For the text-containing cell, return its midpoint in [x, y] coordinate format. 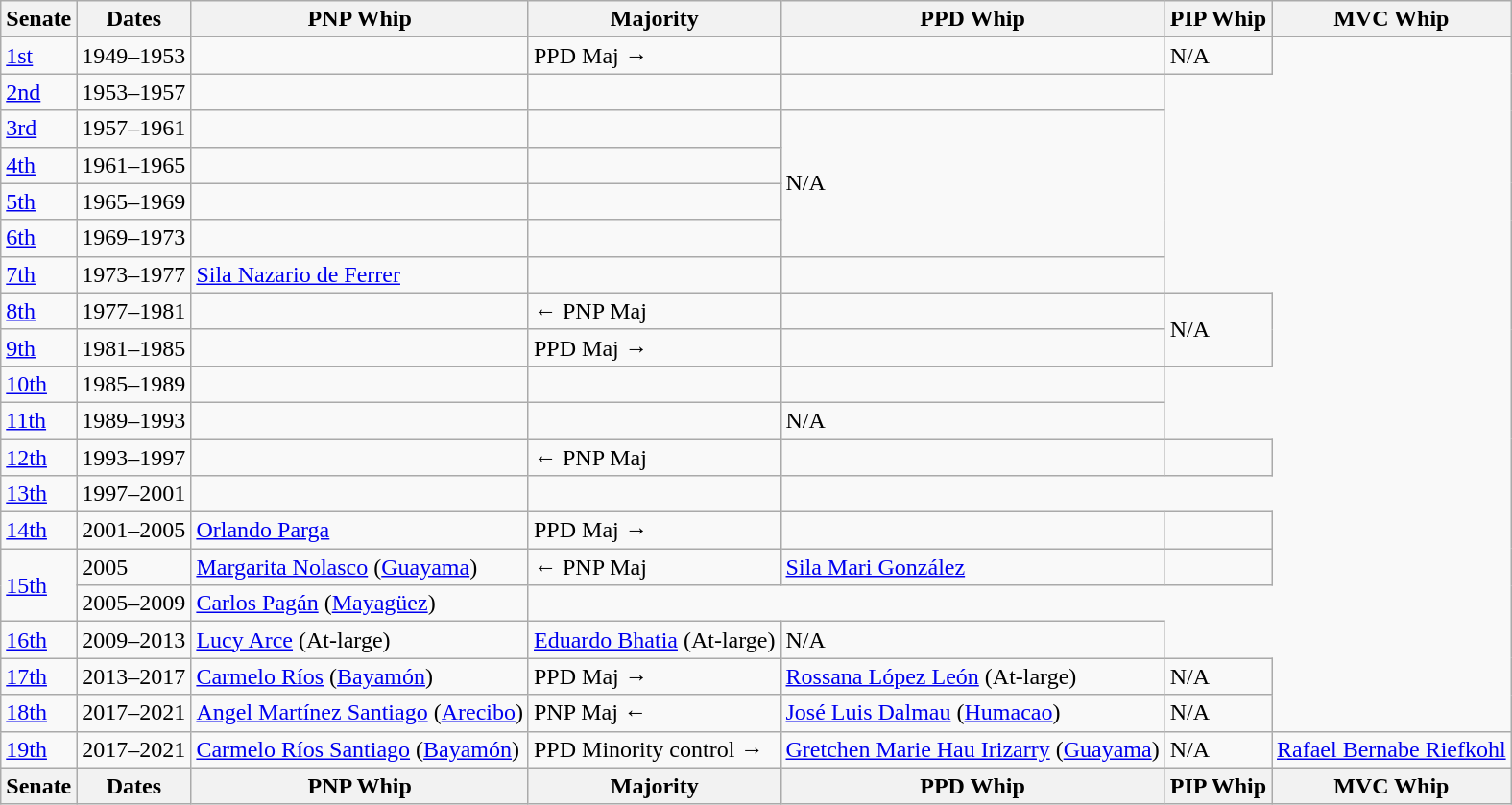
17th [38, 676]
1st [38, 56]
16th [38, 640]
1949–1953 [134, 56]
1973–1977 [134, 274]
José Luis Dalmau (Humacao) [972, 713]
3rd [38, 129]
1993–1997 [134, 458]
PPD Minority control → [655, 749]
1989–1993 [134, 420]
6th [38, 238]
14th [38, 531]
Eduardo Bhatia (At-large) [655, 640]
9th [38, 347]
Gretchen Marie Hau Irizarry (Guayama) [972, 749]
11th [38, 420]
Orlando Parga [360, 531]
12th [38, 458]
13th [38, 494]
1997–2001 [134, 494]
2005 [134, 567]
2005–2009 [134, 604]
Angel Martínez Santiago (Arecibo) [360, 713]
1977–1981 [134, 311]
19th [38, 749]
Margarita Nolasco (Guayama) [360, 567]
Rossana López León (At-large) [972, 676]
1961–1965 [134, 165]
10th [38, 384]
18th [38, 713]
Sila Nazario de Ferrer [360, 274]
15th [38, 585]
5th [38, 201]
2nd [38, 92]
2013–2017 [134, 676]
1957–1961 [134, 129]
Sila Mari González [972, 567]
2001–2005 [134, 531]
1969–1973 [134, 238]
1953–1957 [134, 92]
1985–1989 [134, 384]
7th [38, 274]
Carlos Pagán (Mayagüez) [360, 604]
PNP Maj ← [655, 713]
2009–2013 [134, 640]
4th [38, 165]
Lucy Arce (At-large) [360, 640]
Carmelo Ríos Santiago (Bayamón) [360, 749]
1965–1969 [134, 201]
Rafael Bernabe Riefkohl [1392, 749]
8th [38, 311]
Carmelo Ríos (Bayamón) [360, 676]
1981–1985 [134, 347]
